Capture the cell that displays the provided text and extract its (X, Y) central coordinate. 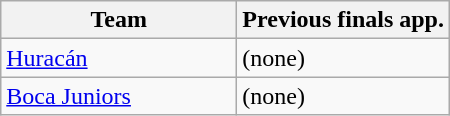
Team (119, 20)
Previous finals app. (344, 20)
Huracán (119, 58)
Boca Juniors (119, 96)
